For the text-containing cell, return its midpoint in [X, Y] coordinate format. 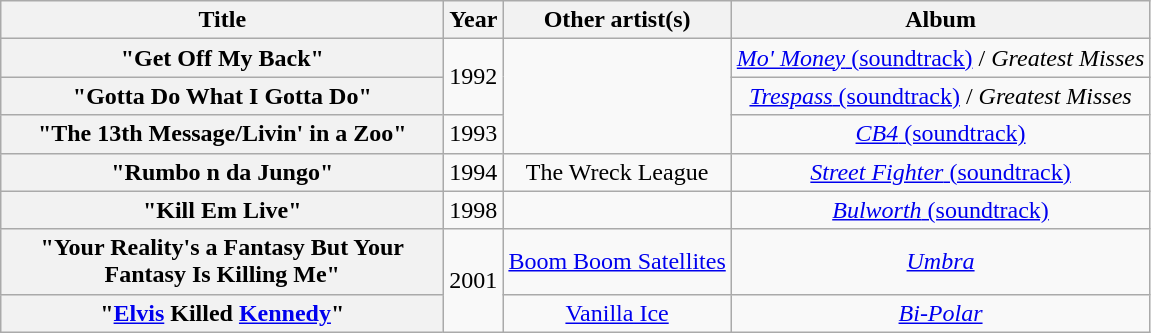
"Rumbo n da Jungo" [222, 172]
"Your Reality's a Fantasy But Your Fantasy Is Killing Me" [222, 262]
1993 [474, 134]
1992 [474, 77]
CB4 (soundtrack) [940, 134]
"Gotta Do What I Gotta Do" [222, 96]
1998 [474, 210]
Vanilla Ice [617, 313]
Street Fighter (soundtrack) [940, 172]
Year [474, 20]
Mo' Money (soundtrack) / Greatest Misses [940, 58]
1994 [474, 172]
Umbra [940, 262]
Boom Boom Satellites [617, 262]
Album [940, 20]
"Elvis Killed Kennedy" [222, 313]
The Wreck League [617, 172]
Title [222, 20]
Bulworth (soundtrack) [940, 210]
"The 13th Message/Livin' in a Zoo" [222, 134]
Other artist(s) [617, 20]
"Kill Em Live" [222, 210]
Trespass (soundtrack) / Greatest Misses [940, 96]
"Get Off My Back" [222, 58]
2001 [474, 280]
Bi-Polar [940, 313]
